Locate the cell with the specified text and output its (X, Y) center coordinate. 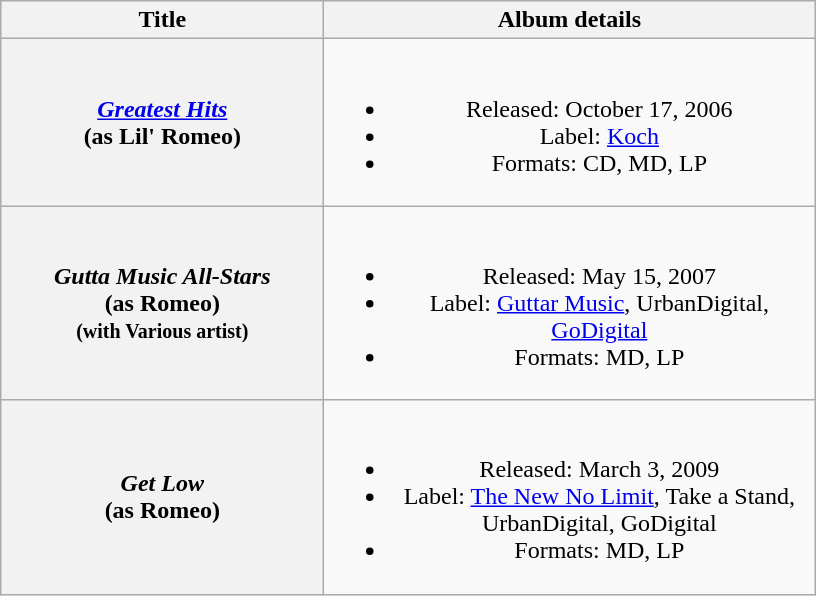
Greatest Hits(as Lil' Romeo) (162, 122)
Title (162, 20)
Released: May 15, 2007Label: Guttar Music, UrbanDigital, GoDigitalFormats: MD, LP (570, 303)
Get Low(as Romeo) (162, 497)
Album details (570, 20)
Released: October 17, 2006Label: KochFormats: CD, MD, LP (570, 122)
Released: March 3, 2009Label: The New No Limit, Take a Stand, UrbanDigital, GoDigitalFormats: MD, LP (570, 497)
Gutta Music All-Stars(as Romeo)(with Various artist) (162, 303)
